Output the (X, Y) coordinate of the center of the cell containing the given text.  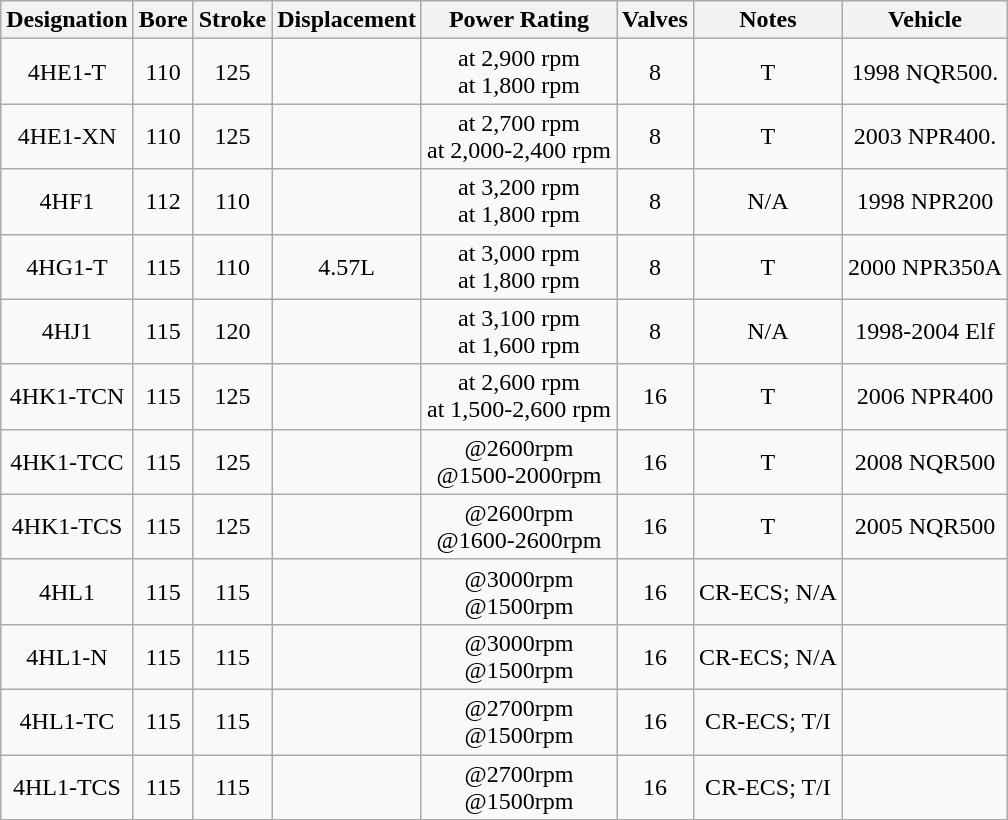
4.57L (347, 266)
Power Rating (518, 20)
Valves (656, 20)
at 3,200 rpm at 1,800 rpm (518, 202)
4HG1-T (67, 266)
4HL1-N (67, 656)
4HE1-T (67, 72)
@2600rpm @1600-2600rpm (518, 526)
Notes (768, 20)
2006 NPR400 (924, 396)
112 (163, 202)
4HF1 (67, 202)
2005 NQR500 (924, 526)
1998 NQR500. (924, 72)
4HL1 (67, 592)
at 2,700 rpm at 2,000-2,400 rpm (518, 136)
4HK1-TCN (67, 396)
2008 NQR500 (924, 462)
1998-2004 Elf (924, 332)
Stroke (232, 20)
Designation (67, 20)
at 3,100 rpm at 1,600 rpm (518, 332)
1998 NPR200 (924, 202)
Displacement (347, 20)
Bore (163, 20)
2000 NPR350A (924, 266)
@2600rpm @1500-2000rpm (518, 462)
4HL1-TC (67, 722)
120 (232, 332)
at 3,000 rpm at 1,800 rpm (518, 266)
2003 NPR400. (924, 136)
Vehicle (924, 20)
4HK1-TCS (67, 526)
4HK1-TCC (67, 462)
at 2,900 rpm at 1,800 rpm (518, 72)
4HL1-TCS (67, 786)
4HE1-XN (67, 136)
at 2,600 rpm at 1,500-2,600 rpm (518, 396)
4HJ1 (67, 332)
